Return the [x, y] coordinate for the center point of the cell that contains the specified text.  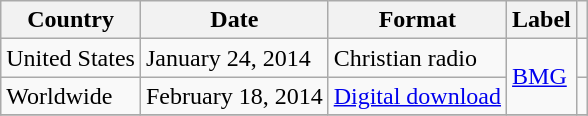
Christian radio [417, 58]
Worldwide [71, 96]
Digital download [417, 96]
January 24, 2014 [234, 58]
Format [417, 20]
Label [542, 20]
Date [234, 20]
United States [71, 58]
February 18, 2014 [234, 96]
Country [71, 20]
BMG [542, 77]
